From the cell containing the given text, extract its center point as (X, Y) coordinate. 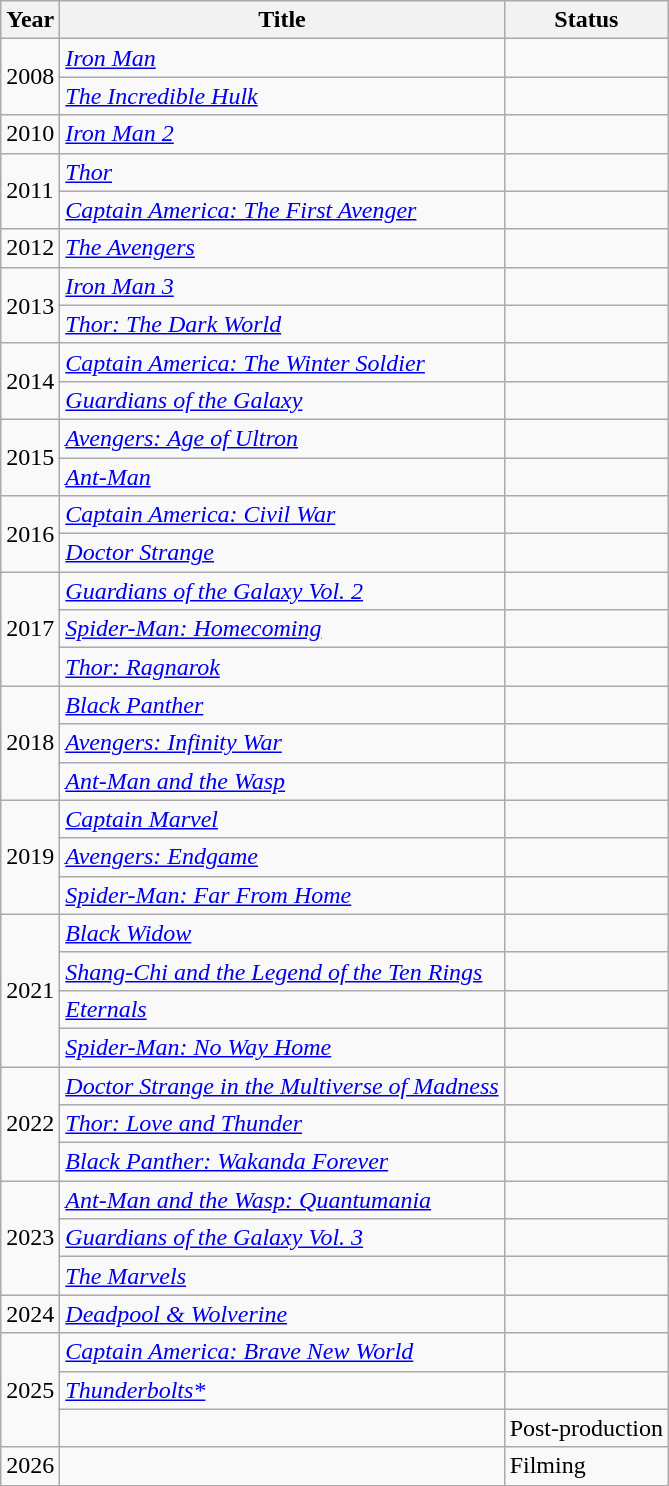
Captain America: Civil War (282, 515)
2015 (30, 457)
Black Widow (282, 933)
2019 (30, 857)
Thunderbolts* (282, 1390)
2021 (30, 990)
Captain America: The Winter Soldier (282, 362)
Ant-Man (282, 477)
The Avengers (282, 248)
2022 (30, 1123)
Title (282, 20)
Thor: Ragnarok (282, 667)
Thor: Love and Thunder (282, 1124)
Captain America: Brave New World (282, 1352)
Black Panther (282, 705)
Captain Marvel (282, 819)
2024 (30, 1314)
Ant-Man and the Wasp (282, 781)
Post-production (586, 1428)
Spider-Man: No Way Home (282, 1047)
2016 (30, 534)
2014 (30, 381)
2013 (30, 305)
2010 (30, 134)
Avengers: Age of Ultron (282, 438)
Status (586, 20)
Doctor Strange (282, 553)
Guardians of the Galaxy (282, 400)
2025 (30, 1390)
Avengers: Infinity War (282, 743)
Guardians of the Galaxy Vol. 3 (282, 1238)
Thor (282, 172)
Deadpool & Wolverine (282, 1314)
2012 (30, 248)
Eternals (282, 1009)
Thor: The Dark World (282, 324)
Filming (586, 1466)
Black Panther: Wakanda Forever (282, 1162)
Spider-Man: Far From Home (282, 895)
Year (30, 20)
Shang-Chi and the Legend of the Ten Rings (282, 971)
Spider-Man: Homecoming (282, 629)
The Marvels (282, 1276)
The Incredible Hulk (282, 96)
2018 (30, 743)
2017 (30, 629)
Captain America: The First Avenger (282, 210)
Iron Man 2 (282, 134)
2023 (30, 1238)
Avengers: Endgame (282, 857)
2026 (30, 1466)
2008 (30, 77)
Ant-Man and the Wasp: Quantumania (282, 1200)
Iron Man (282, 58)
Iron Man 3 (282, 286)
Guardians of the Galaxy Vol. 2 (282, 591)
2011 (30, 191)
Doctor Strange in the Multiverse of Madness (282, 1085)
